Return (X, Y) of the center of cell containing provided text 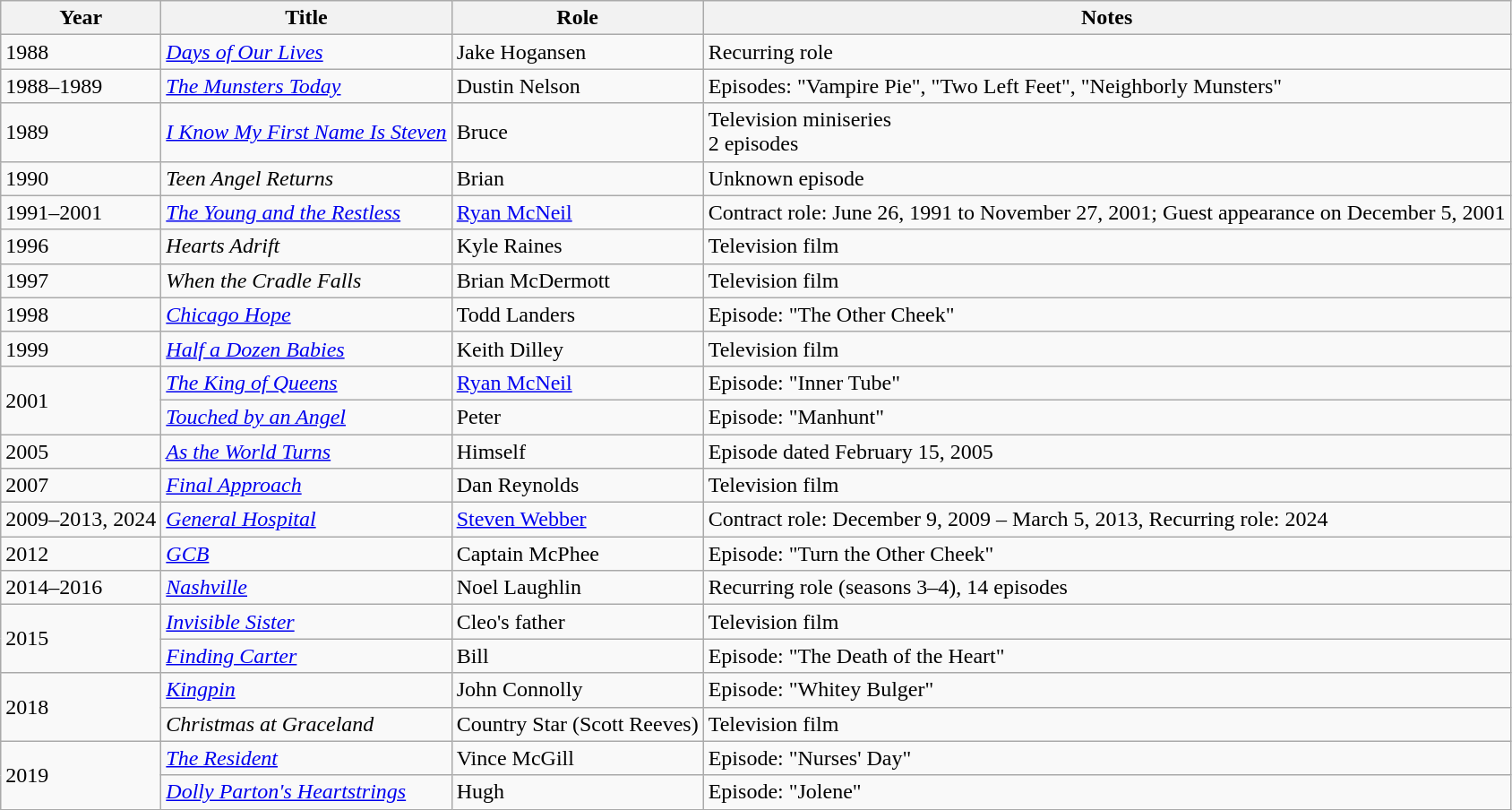
Teen Angel Returns (306, 178)
Role (577, 18)
John Connolly (577, 690)
As the World Turns (306, 451)
2009–2013, 2024 (81, 520)
Cleo's father (577, 622)
Contract role: December 9, 2009 – March 5, 2013, Recurring role: 2024 (1107, 520)
I Know My First Name Is Steven (306, 133)
1989 (81, 133)
2014–2016 (81, 588)
Contract role: June 26, 1991 to November 27, 2001; Guest appearance on December 5, 2001 (1107, 212)
Episode: "The Death of the Heart" (1107, 656)
2007 (81, 486)
Brian McDermott (577, 280)
Episode: "Turn the Other Cheek" (1107, 554)
1999 (81, 349)
Nashville (306, 588)
1997 (81, 280)
Days of Our Lives (306, 52)
1991–2001 (81, 212)
Todd Landers (577, 315)
2005 (81, 451)
1988–1989 (81, 86)
Half a Dozen Babies (306, 349)
1996 (81, 246)
Chicago Hope (306, 315)
Christmas at Graceland (306, 724)
Kyle Raines (577, 246)
General Hospital (306, 520)
Episode: "Jolene" (1107, 792)
Bill (577, 656)
Invisible Sister (306, 622)
2012 (81, 554)
Unknown episode (1107, 178)
1988 (81, 52)
Vince McGill (577, 758)
Episode dated February 15, 2005 (1107, 451)
Episode: "The Other Cheek" (1107, 315)
Bruce (577, 133)
Hearts Adrift (306, 246)
Country Star (Scott Reeves) (577, 724)
Episodes: "Vampire Pie", "Two Left Feet", "Neighborly Munsters" (1107, 86)
Dolly Parton's Heartstrings (306, 792)
Kingpin (306, 690)
Year (81, 18)
Steven Webber (577, 520)
Touched by an Angel (306, 417)
1990 (81, 178)
Dan Reynolds (577, 486)
The Resident (306, 758)
Jake Hogansen (577, 52)
Brian (577, 178)
Peter (577, 417)
Dustin Nelson (577, 86)
Episode: "Whitey Bulger" (1107, 690)
The Munsters Today (306, 86)
The Young and the Restless (306, 212)
Captain McPhee (577, 554)
Himself (577, 451)
Finding Carter (306, 656)
When the Cradle Falls (306, 280)
2019 (81, 775)
2015 (81, 639)
Recurring role (seasons 3–4), 14 episodes (1107, 588)
Noel Laughlin (577, 588)
2001 (81, 400)
Title (306, 18)
Keith Dilley (577, 349)
Notes (1107, 18)
Television miniseries2 episodes (1107, 133)
The King of Queens (306, 383)
2018 (81, 707)
Episode: "Manhunt" (1107, 417)
Episode: "Nurses' Day" (1107, 758)
Episode: "Inner Tube" (1107, 383)
GCB (306, 554)
1998 (81, 315)
Hugh (577, 792)
Recurring role (1107, 52)
Final Approach (306, 486)
